Output the [X, Y] coordinate of the center of the cell containing the given text.  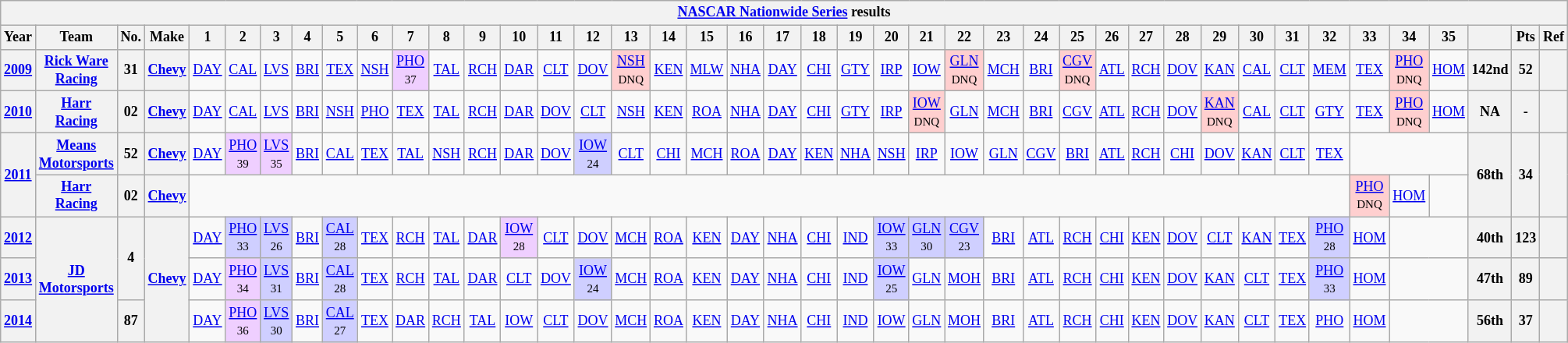
MLW [707, 70]
GLNDNQ [964, 70]
Pts [1526, 37]
13 [631, 37]
Rick Ware Racing [76, 70]
2 [243, 37]
IOWDNQ [927, 112]
37 [1526, 321]
1 [208, 37]
2012 [19, 238]
11 [556, 37]
16 [746, 37]
23 [1003, 37]
6 [374, 37]
LVS35 [276, 154]
Ref [1554, 37]
27 [1146, 37]
30 [1257, 37]
JD Motorsports [76, 279]
3 [276, 37]
2013 [19, 279]
No. [131, 37]
NA [1490, 112]
LVS26 [276, 238]
19 [856, 37]
CAL27 [340, 321]
KANDNQ [1219, 112]
25 [1078, 37]
Year [19, 37]
8 [446, 37]
22 [964, 37]
CGV23 [964, 238]
26 [1112, 37]
LVS31 [276, 279]
Team [76, 37]
CGVDNQ [1078, 70]
40th [1490, 238]
14 [669, 37]
33 [1370, 37]
MEM [1329, 70]
PHO37 [410, 70]
Means Motorsports [76, 154]
56th [1490, 321]
10 [520, 37]
2009 [19, 70]
89 [1526, 279]
29 [1219, 37]
PHO28 [1329, 238]
142nd [1490, 70]
123 [1526, 238]
LVS30 [276, 321]
9 [482, 37]
35 [1449, 37]
20 [891, 37]
IOW33 [891, 238]
28 [1183, 37]
PHO34 [243, 279]
87 [131, 321]
2010 [19, 112]
5 [340, 37]
Make [167, 37]
24 [1041, 37]
PHO36 [243, 321]
GLN30 [927, 238]
PHO39 [243, 154]
NASCAR Nationwide Series results [785, 12]
68th [1490, 175]
2014 [19, 321]
21 [927, 37]
7 [410, 37]
- [1526, 112]
12 [593, 37]
15 [707, 37]
IOW28 [520, 238]
32 [1329, 37]
18 [819, 37]
17 [782, 37]
47th [1490, 279]
IOW25 [891, 279]
2011 [19, 175]
NSHDNQ [631, 70]
